Return the [x, y] coordinate for the center point of the cell that contains the specified text.  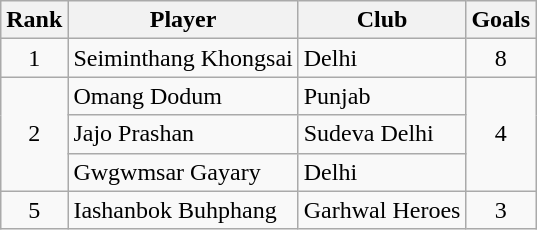
Club [382, 20]
Omang Dodum [183, 96]
Iashanbok Buhphang [183, 210]
8 [501, 58]
Sudeva Delhi [382, 134]
Punjab [382, 96]
Garhwal Heroes [382, 210]
Goals [501, 20]
Seiminthang Khongsai [183, 58]
2 [34, 134]
Player [183, 20]
1 [34, 58]
5 [34, 210]
Jajo Prashan [183, 134]
Gwgwmsar Gayary [183, 172]
Rank [34, 20]
3 [501, 210]
4 [501, 134]
